Provide the [X, Y] coordinate of the cell's center where the given text is located.  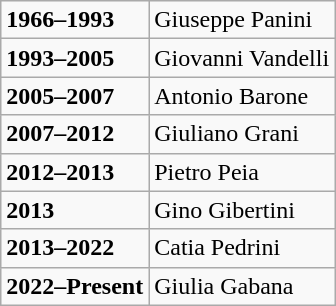
Giuliano Grani [242, 134]
2005–2007 [75, 96]
1966–1993 [75, 20]
2022–Present [75, 286]
Giuseppe Panini [242, 20]
Giovanni Vandelli [242, 58]
2012–2013 [75, 172]
2013–2022 [75, 248]
Gino Gibertini [242, 210]
Giulia Gabana [242, 286]
Pietro Peia [242, 172]
Catia Pedrini [242, 248]
2007–2012 [75, 134]
2013 [75, 210]
Antonio Barone [242, 96]
1993–2005 [75, 58]
